For the text-containing cell, return its midpoint in (X, Y) coordinate format. 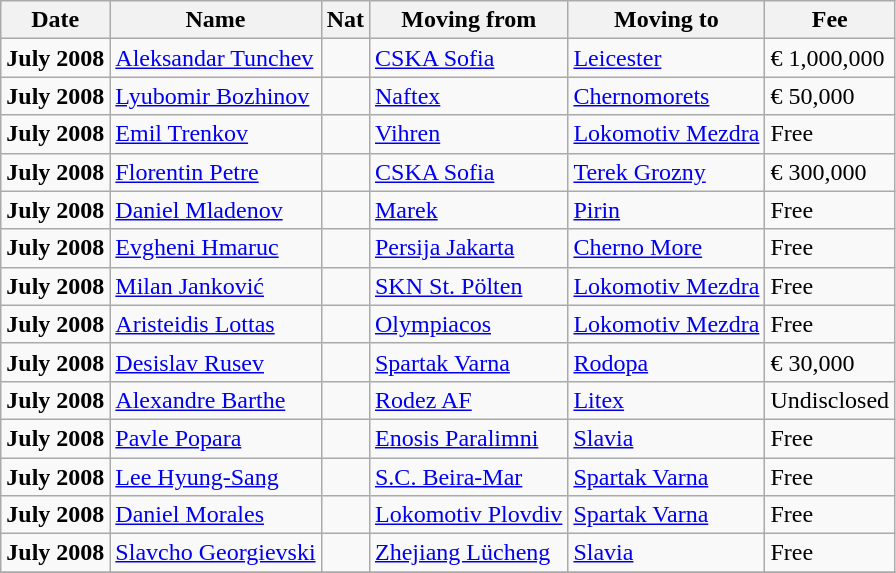
€ 30,000 (830, 362)
Vihren (468, 134)
Pavle Popara (216, 438)
Zhejiang Lücheng (468, 553)
Evgheni Hmaruc (216, 248)
€ 300,000 (830, 172)
SKN St. Pölten (468, 286)
Aristeidis Lottas (216, 324)
Aleksandar Tunchev (216, 58)
Naftex (468, 96)
Name (216, 20)
Desislav Rusev (216, 362)
S.C. Beira-Mar (468, 477)
Daniel Morales (216, 515)
€ 1,000,000 (830, 58)
Milan Janković (216, 286)
Pirin (666, 210)
Daniel Mladenov (216, 210)
Rodez AF (468, 400)
Terek Grozny (666, 172)
€ 50,000 (830, 96)
Lee Hyung-Sang (216, 477)
Olympiacos (468, 324)
Enosis Paralimni (468, 438)
Litex (666, 400)
Marek (468, 210)
Leicester (666, 58)
Rodopa (666, 362)
Fee (830, 20)
Undisclosed (830, 400)
Moving to (666, 20)
Date (56, 20)
Lokomotiv Plovdiv (468, 515)
Lyubomir Bozhinov (216, 96)
Emil Trenkov (216, 134)
Nat (345, 20)
Moving from (468, 20)
Slavcho Georgievski (216, 553)
Florentin Petre (216, 172)
Chernomorets (666, 96)
Cherno More (666, 248)
Persija Jakarta (468, 248)
Alexandre Barthe (216, 400)
